From the cell containing the given text, extract its center point as [x, y] coordinate. 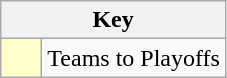
Teams to Playoffs [134, 58]
Key [114, 20]
